Scan for the cell matching the given text and deliver its [X, Y] coordinate at center. 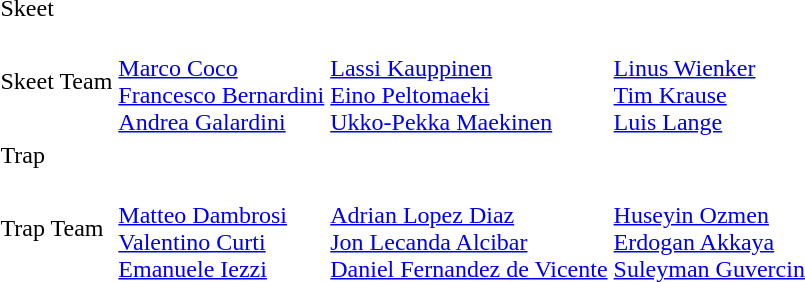
Marco CocoFrancesco BernardiniAndrea Galardini [222, 82]
Lassi KauppinenEino PeltomaekiUkko-Pekka Maekinen [469, 82]
